Output the (X, Y) coordinate of the center of the cell containing the given text.  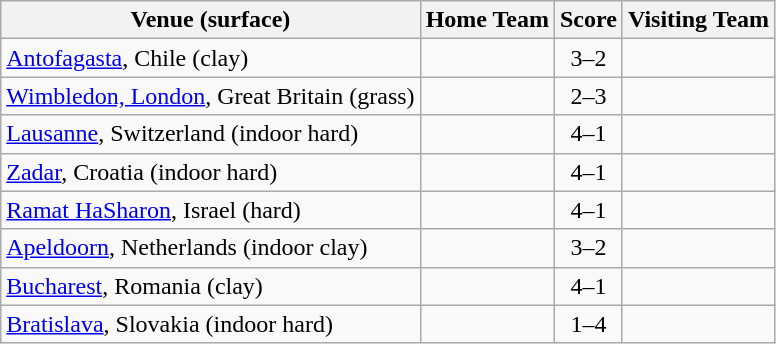
Visiting Team (698, 20)
Bucharest, Romania (clay) (210, 286)
Score (588, 20)
Venue (surface) (210, 20)
Bratislava, Slovakia (indoor hard) (210, 324)
Ramat HaSharon, Israel (hard) (210, 210)
Zadar, Croatia (indoor hard) (210, 172)
Antofagasta, Chile (clay) (210, 58)
Lausanne, Switzerland (indoor hard) (210, 134)
2–3 (588, 96)
1–4 (588, 324)
Wimbledon, London, Great Britain (grass) (210, 96)
Home Team (487, 20)
Apeldoorn, Netherlands (indoor clay) (210, 248)
